Find where the given text appears and provide that cell's center as (x, y) coordinate. 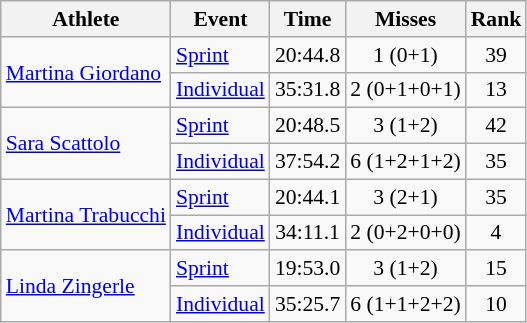
Athlete (86, 19)
42 (496, 126)
15 (496, 269)
39 (496, 55)
19:53.0 (308, 269)
Misses (405, 19)
34:11.1 (308, 233)
2 (0+1+0+1) (405, 90)
35:25.7 (308, 304)
4 (496, 233)
20:48.5 (308, 126)
3 (2+1) (405, 197)
Event (220, 19)
2 (0+2+0+0) (405, 233)
10 (496, 304)
20:44.8 (308, 55)
6 (1+2+1+2) (405, 162)
Martina Giordano (86, 72)
Linda Zingerle (86, 286)
Sara Scattolo (86, 144)
35:31.8 (308, 90)
Rank (496, 19)
Martina Trabucchi (86, 214)
Time (308, 19)
13 (496, 90)
20:44.1 (308, 197)
37:54.2 (308, 162)
1 (0+1) (405, 55)
6 (1+1+2+2) (405, 304)
